Find where the given text appears and provide that cell's center as [x, y] coordinate. 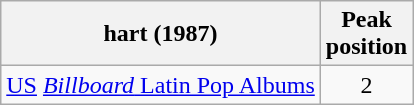
Peakposition [366, 34]
US Billboard Latin Pop Albums [161, 85]
hart (1987) [161, 34]
2 [366, 85]
